Provide the [x, y] coordinate of the cell's center where the given text is located.  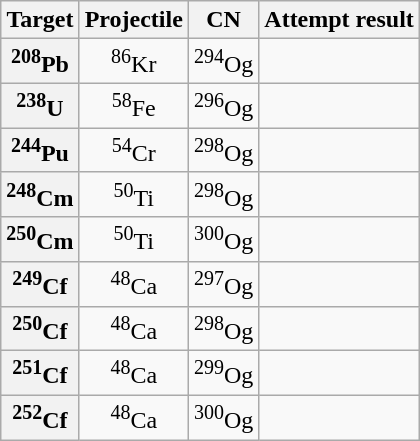
CN [223, 20]
248Cm [40, 194]
296Og [223, 106]
249Cf [40, 284]
58Fe [134, 106]
299Og [223, 374]
54Cr [134, 150]
Projectile [134, 20]
Target [40, 20]
250Cf [40, 328]
86Kr [134, 62]
294Og [223, 62]
251Cf [40, 374]
238U [40, 106]
244Pu [40, 150]
297Og [223, 284]
252Cf [40, 418]
Attempt result [340, 20]
208Pb [40, 62]
250Cm [40, 240]
